Detect which cell encompasses the target text, then output its (X, Y) center coordinate. 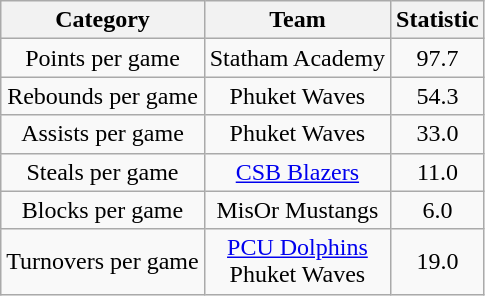
Turnovers per game (102, 262)
11.0 (438, 172)
Statham Academy (297, 58)
PCU Dolphins Phuket Waves (297, 262)
97.7 (438, 58)
33.0 (438, 134)
19.0 (438, 262)
Blocks per game (102, 210)
CSB Blazers (297, 172)
Rebounds per game (102, 96)
Assists per game (102, 134)
Category (102, 20)
6.0 (438, 210)
54.3 (438, 96)
Statistic (438, 20)
Points per game (102, 58)
Team (297, 20)
MisOr Mustangs (297, 210)
Steals per game (102, 172)
